For the text-containing cell, return its midpoint in (x, y) coordinate format. 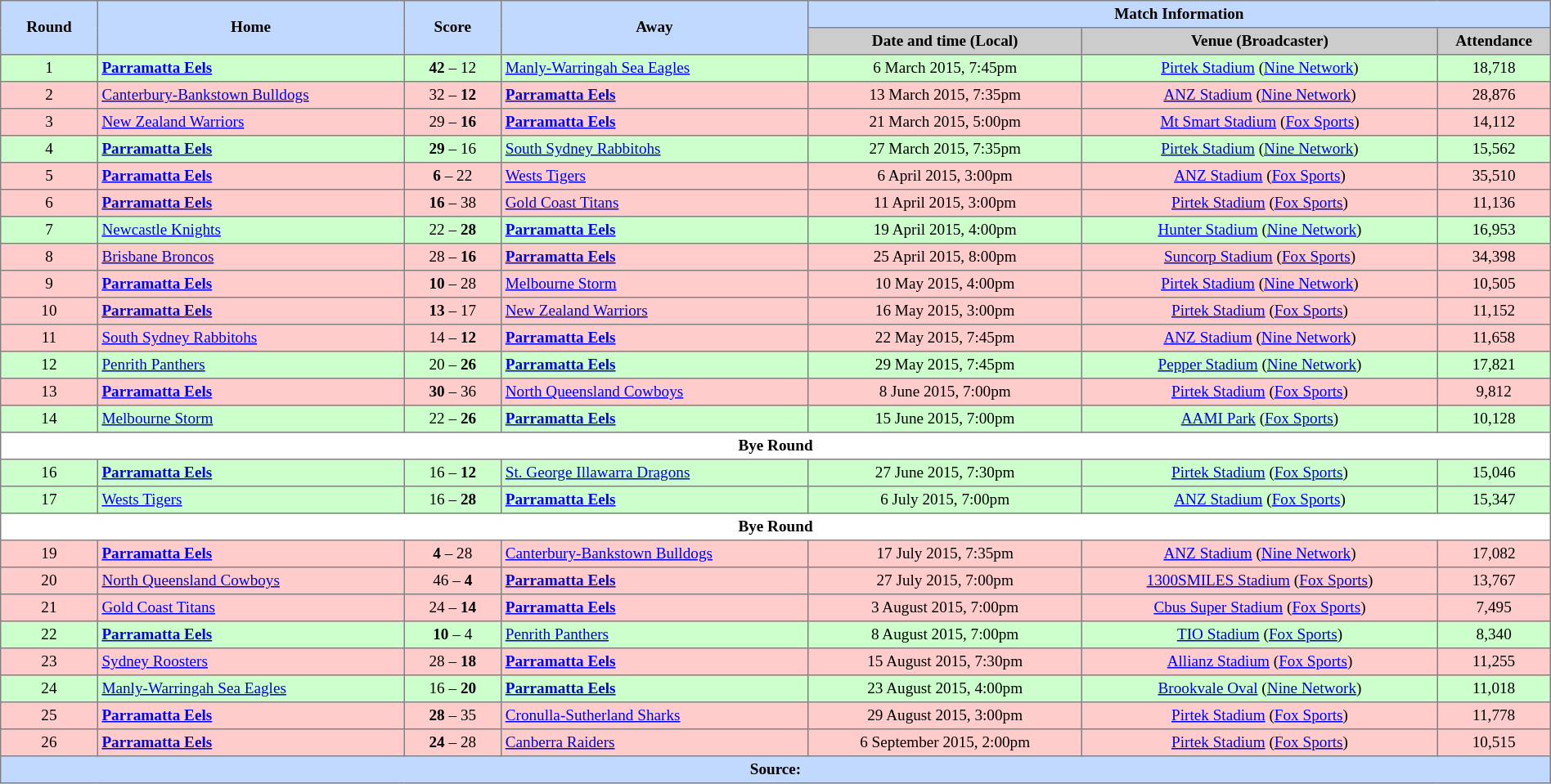
16 – 28 (452, 500)
15,347 (1494, 500)
22 (49, 634)
24 – 14 (452, 608)
Allianz Stadium (Fox Sports) (1260, 662)
10 May 2015, 4:00pm (944, 284)
23 (49, 662)
11,018 (1494, 688)
24 (49, 688)
42 – 12 (452, 69)
3 August 2015, 7:00pm (944, 608)
28 – 18 (452, 662)
17 (49, 500)
15,562 (1494, 149)
Suncorp Stadium (Fox Sports) (1260, 257)
Home (250, 28)
14 (49, 419)
17 July 2015, 7:35pm (944, 554)
Brookvale Oval (Nine Network) (1260, 688)
20 (49, 580)
35,510 (1494, 177)
17,821 (1494, 365)
25 (49, 716)
Score (452, 28)
21 (49, 608)
11,152 (1494, 311)
6 (49, 203)
27 March 2015, 7:35pm (944, 149)
7 (49, 231)
11 (49, 338)
19 (49, 554)
22 – 26 (452, 419)
1300SMILES Stadium (Fox Sports) (1260, 580)
Date and time (Local) (944, 41)
9 (49, 284)
15,046 (1494, 473)
Source: (775, 770)
23 August 2015, 4:00pm (944, 688)
34,398 (1494, 257)
Match Information (1179, 15)
16 – 12 (452, 473)
27 June 2015, 7:30pm (944, 473)
20 – 26 (452, 365)
17,082 (1494, 554)
Mt Smart Stadium (Fox Sports) (1260, 123)
14,112 (1494, 123)
Venue (Broadcaster) (1260, 41)
Brisbane Broncos (250, 257)
6 April 2015, 3:00pm (944, 177)
11,136 (1494, 203)
1 (49, 69)
9,812 (1494, 392)
10 (49, 311)
6 September 2015, 2:00pm (944, 742)
28 – 16 (452, 257)
6 March 2015, 7:45pm (944, 69)
10,505 (1494, 284)
29 August 2015, 3:00pm (944, 716)
29 May 2015, 7:45pm (944, 365)
22 – 28 (452, 231)
10 – 28 (452, 284)
10,515 (1494, 742)
16 – 38 (452, 203)
2 (49, 95)
13 March 2015, 7:35pm (944, 95)
4 (49, 149)
30 – 36 (452, 392)
16 (49, 473)
16 May 2015, 3:00pm (944, 311)
Newcastle Knights (250, 231)
11 April 2015, 3:00pm (944, 203)
Sydney Roosters (250, 662)
8 August 2015, 7:00pm (944, 634)
24 – 28 (452, 742)
16,953 (1494, 231)
Round (49, 28)
Cbus Super Stadium (Fox Sports) (1260, 608)
AAMI Park (Fox Sports) (1260, 419)
11,778 (1494, 716)
12 (49, 365)
4 – 28 (452, 554)
13 – 17 (452, 311)
10,128 (1494, 419)
13,767 (1494, 580)
11,658 (1494, 338)
Cronulla-Sutherland Sharks (654, 716)
19 April 2015, 4:00pm (944, 231)
8,340 (1494, 634)
16 – 20 (452, 688)
25 April 2015, 8:00pm (944, 257)
15 June 2015, 7:00pm (944, 419)
22 May 2015, 7:45pm (944, 338)
14 – 12 (452, 338)
Pepper Stadium (Nine Network) (1260, 365)
8 (49, 257)
10 – 4 (452, 634)
5 (49, 177)
32 – 12 (452, 95)
11,255 (1494, 662)
15 August 2015, 7:30pm (944, 662)
6 July 2015, 7:00pm (944, 500)
21 March 2015, 5:00pm (944, 123)
St. George Illawarra Dragons (654, 473)
6 – 22 (452, 177)
46 – 4 (452, 580)
Canberra Raiders (654, 742)
27 July 2015, 7:00pm (944, 580)
18,718 (1494, 69)
TIO Stadium (Fox Sports) (1260, 634)
Away (654, 28)
8 June 2015, 7:00pm (944, 392)
Attendance (1494, 41)
7,495 (1494, 608)
13 (49, 392)
26 (49, 742)
3 (49, 123)
28 – 35 (452, 716)
28,876 (1494, 95)
Hunter Stadium (Nine Network) (1260, 231)
